Detect which cell encompasses the target text, then output its [x, y] center coordinate. 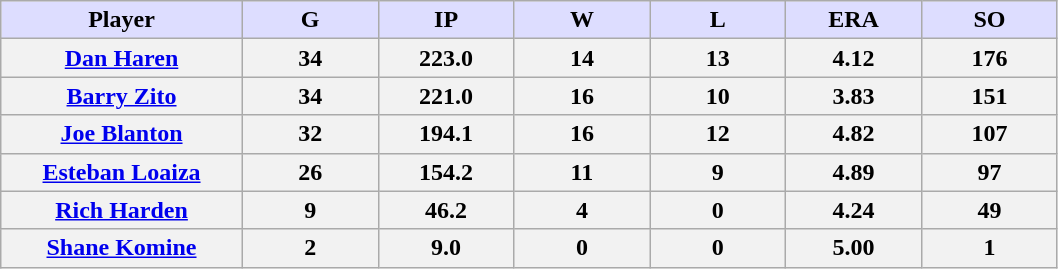
Shane Komine [122, 248]
W [582, 20]
5.00 [854, 248]
32 [310, 134]
223.0 [446, 58]
221.0 [446, 96]
4.89 [854, 172]
10 [718, 96]
Barry Zito [122, 96]
151 [990, 96]
SO [990, 20]
Joe Blanton [122, 134]
Dan Haren [122, 58]
ERA [854, 20]
2 [310, 248]
Player [122, 20]
L [718, 20]
4.82 [854, 134]
4.12 [854, 58]
49 [990, 210]
46.2 [446, 210]
3.83 [854, 96]
107 [990, 134]
9.0 [446, 248]
14 [582, 58]
13 [718, 58]
176 [990, 58]
11 [582, 172]
4 [582, 210]
Rich Harden [122, 210]
26 [310, 172]
G [310, 20]
97 [990, 172]
12 [718, 134]
4.24 [854, 210]
Esteban Loaiza [122, 172]
1 [990, 248]
194.1 [446, 134]
154.2 [446, 172]
IP [446, 20]
